Detect which cell encompasses the target text, then output its (X, Y) center coordinate. 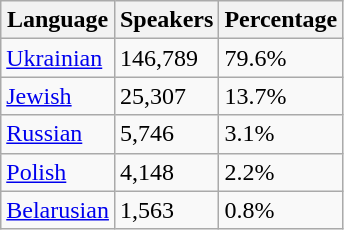
13.7% (281, 96)
Belarusian (58, 210)
Language (58, 20)
5,746 (166, 134)
Russian (58, 134)
Polish (58, 172)
Speakers (166, 20)
1,563 (166, 210)
Ukrainian (58, 58)
2.2% (281, 172)
4,148 (166, 172)
25,307 (166, 96)
0.8% (281, 210)
Jewish (58, 96)
Percentage (281, 20)
146,789 (166, 58)
79.6% (281, 58)
3.1% (281, 134)
